Return the [X, Y] coordinate for the center point of the cell that contains the specified text.  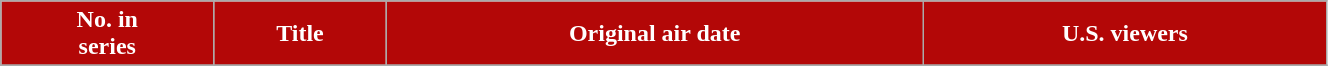
Title [300, 34]
U.S. viewers [1124, 34]
Original air date [654, 34]
No. inseries [108, 34]
